For the text-containing cell, return its midpoint in [X, Y] coordinate format. 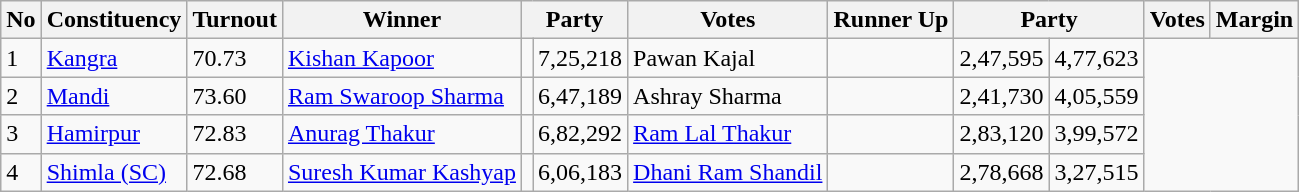
Kishan Kapoor [402, 58]
Ashray Sharma [728, 96]
Winner [402, 20]
Kangra [114, 58]
Suresh Kumar Kashyap [402, 172]
3,27,515 [1096, 172]
3 [21, 134]
7,25,218 [580, 58]
72.68 [235, 172]
4 [21, 172]
Shimla (SC) [114, 172]
Runner Up [891, 20]
2,78,668 [1002, 172]
Turnout [235, 20]
Pawan Kajal [728, 58]
70.73 [235, 58]
4,77,623 [1096, 58]
Anurag Thakur [402, 134]
2 [21, 96]
Hamirpur [114, 134]
Constituency [114, 20]
2,83,120 [1002, 134]
6,47,189 [580, 96]
Dhani Ram Shandil [728, 172]
2,47,595 [1002, 58]
73.60 [235, 96]
4,05,559 [1096, 96]
72.83 [235, 134]
6,82,292 [580, 134]
1 [21, 58]
3,99,572 [1096, 134]
6,06,183 [580, 172]
Margin [1254, 20]
2,41,730 [1002, 96]
Ram Swaroop Sharma [402, 96]
Ram Lal Thakur [728, 134]
Mandi [114, 96]
No [21, 20]
